Search for the cell housing the specified text and yield its (X, Y) center coordinate. 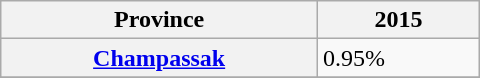
Province (160, 20)
0.95% (399, 58)
Champassak (160, 58)
2015 (399, 20)
